Capture the cell that displays the provided text and extract its [X, Y] central coordinate. 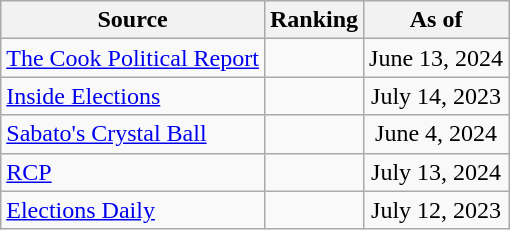
As of [436, 20]
Sabato's Crystal Ball [133, 134]
July 13, 2024 [436, 172]
Elections Daily [133, 210]
Ranking [314, 20]
June 13, 2024 [436, 58]
Inside Elections [133, 96]
July 12, 2023 [436, 210]
RCP [133, 172]
June 4, 2024 [436, 134]
July 14, 2023 [436, 96]
The Cook Political Report [133, 58]
Source [133, 20]
